Return the (x, y) coordinate for the center point of the cell that contains the specified text.  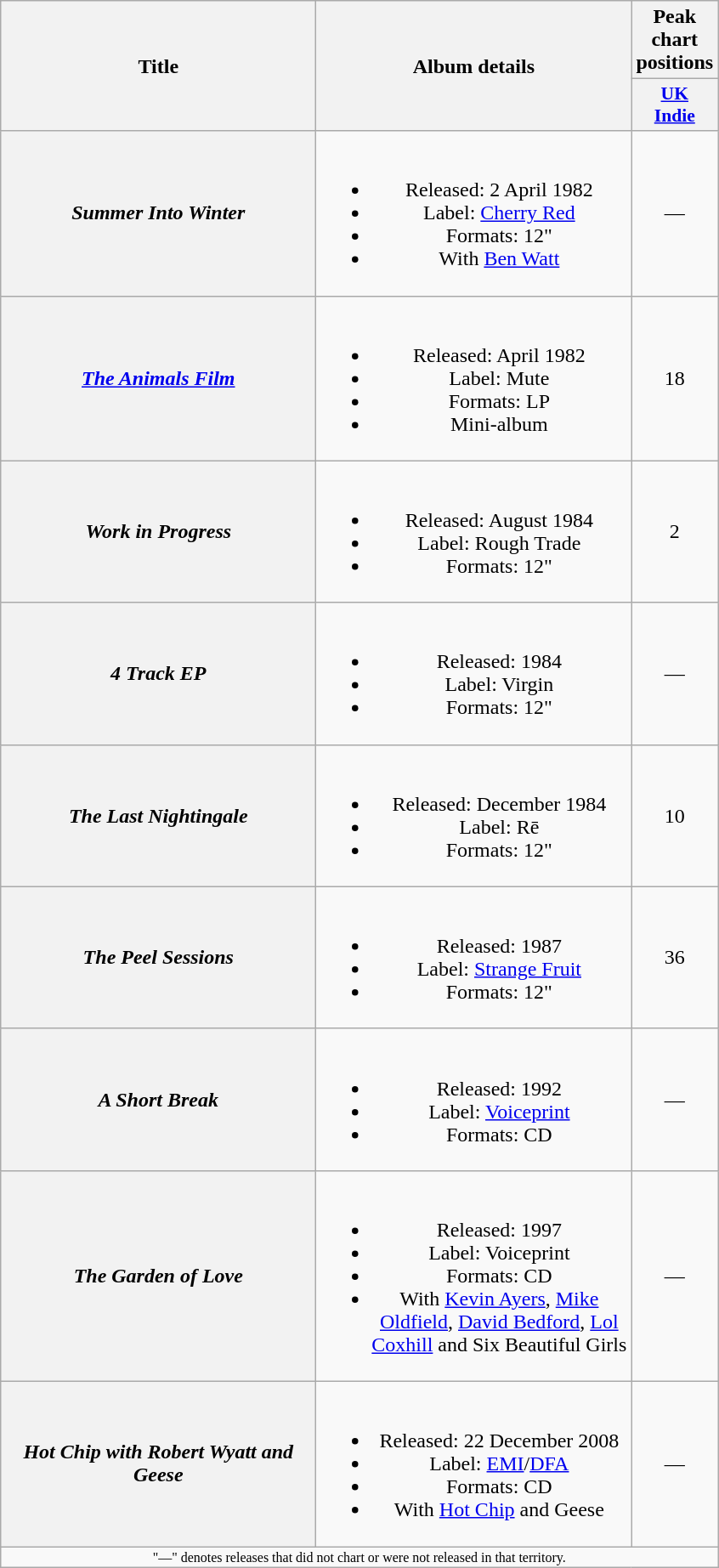
The Peel Sessions (158, 957)
Released: August 1984Label: Rough TradeFormats: 12" (474, 532)
Peak chart positions (675, 40)
4 Track EP (158, 673)
Hot Chip with Robert Wyatt and Geese (158, 1463)
The Last Nightingale (158, 816)
18 (675, 378)
2 (675, 532)
Released: 22 December 2008Label: EMI/DFAFormats: CDWith Hot Chip and Geese (474, 1463)
Released: April 1982Label: MuteFormats: LPMini-album (474, 378)
Released: 2 April 1982Label: Cherry RedFormats: 12"With Ben Watt (474, 213)
"—" denotes releases that did not chart or were not released in that territory. (359, 1557)
Released: 1987Label: Strange FruitFormats: 12" (474, 957)
Work in Progress (158, 532)
Released: 1997Label: VoiceprintFormats: CDWith Kevin Ayers, Mike Oldfield, David Bedford, Lol Coxhill and Six Beautiful Girls (474, 1276)
Summer Into Winter (158, 213)
A Short Break (158, 1100)
10 (675, 816)
Album details (474, 66)
UKIndie (675, 105)
Released: December 1984Label: RēFormats: 12" (474, 816)
36 (675, 957)
The Animals Film (158, 378)
Released: 1984Label: VirginFormats: 12" (474, 673)
The Garden of Love (158, 1276)
Title (158, 66)
Released: 1992Label: VoiceprintFormats: CD (474, 1100)
